Return the [X, Y] coordinate for the center point of the cell that contains the specified text.  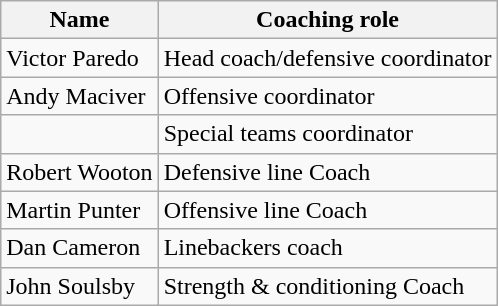
Coaching role [328, 20]
Strength & conditioning Coach [328, 286]
Special teams coordinator [328, 134]
Robert Wooton [80, 172]
Offensive line Coach [328, 210]
Victor Paredo [80, 58]
Name [80, 20]
Dan Cameron [80, 248]
Martin Punter [80, 210]
Linebackers coach [328, 248]
Head coach/defensive coordinator [328, 58]
Defensive line Coach [328, 172]
Andy Maciver [80, 96]
John Soulsby [80, 286]
Offensive coordinator [328, 96]
